Detect which cell encompasses the target text, then output its (x, y) center coordinate. 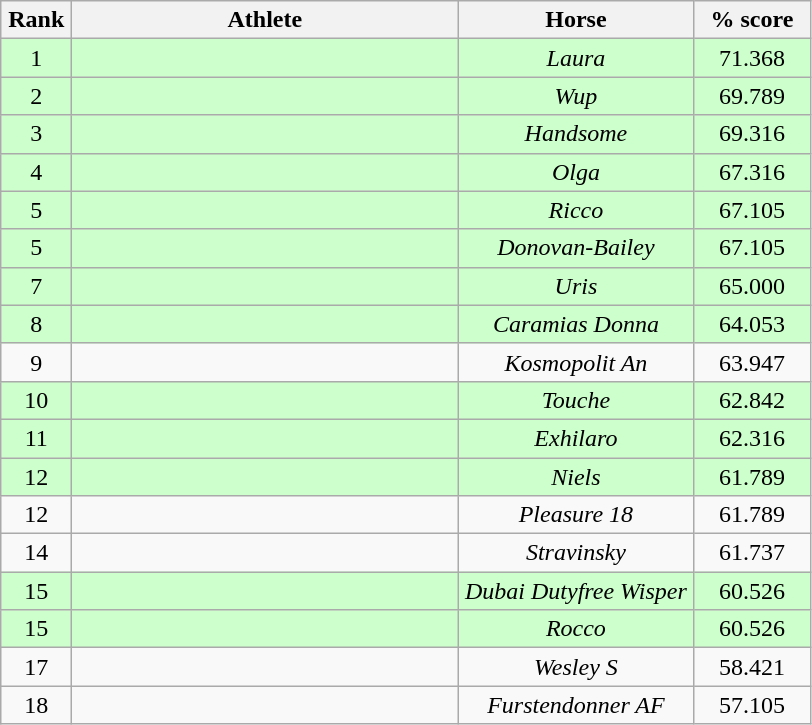
Kosmopolit An (576, 362)
4 (36, 172)
71.368 (752, 58)
69.789 (752, 96)
Wesley S (576, 667)
Rocco (576, 629)
65.000 (752, 286)
10 (36, 400)
58.421 (752, 667)
14 (36, 553)
Donovan-Bailey (576, 248)
17 (36, 667)
61.737 (752, 553)
Niels (576, 477)
69.316 (752, 134)
Dubai Dutyfree Wisper (576, 591)
Uris (576, 286)
Rank (36, 20)
Exhilaro (576, 438)
Pleasure 18 (576, 515)
Caramias Donna (576, 324)
57.105 (752, 705)
Touche (576, 400)
11 (36, 438)
1 (36, 58)
Stravinsky (576, 553)
8 (36, 324)
3 (36, 134)
Olga (576, 172)
63.947 (752, 362)
Ricco (576, 210)
Horse (576, 20)
2 (36, 96)
9 (36, 362)
Athlete (265, 20)
Handsome (576, 134)
Wup (576, 96)
62.316 (752, 438)
62.842 (752, 400)
Laura (576, 58)
67.316 (752, 172)
Furstendonner AF (576, 705)
18 (36, 705)
% score (752, 20)
64.053 (752, 324)
7 (36, 286)
